Find where the given text appears and provide that cell's center as (x, y) coordinate. 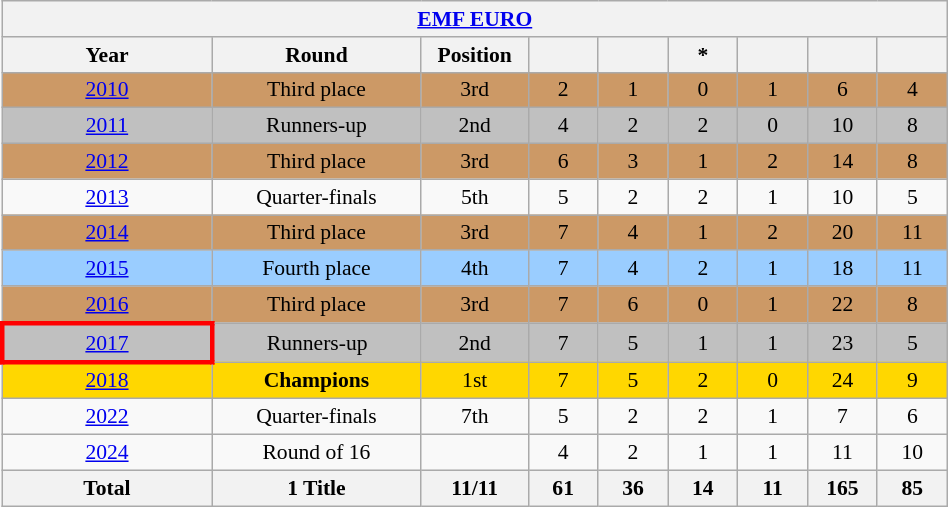
36 (633, 488)
1 Title (316, 488)
3 (633, 162)
165 (843, 488)
2015 (106, 269)
Year (106, 55)
23 (843, 342)
20 (843, 233)
EMF EURO (474, 19)
1st (474, 380)
18 (843, 269)
24 (843, 380)
2011 (106, 126)
Total (106, 488)
* (703, 55)
2016 (106, 304)
2012 (106, 162)
2013 (106, 197)
Round (316, 55)
Champions (316, 380)
Fourth place (316, 269)
2014 (106, 233)
7th (474, 417)
2018 (106, 380)
22 (843, 304)
4th (474, 269)
2010 (106, 90)
9 (912, 380)
85 (912, 488)
2022 (106, 417)
Round of 16 (316, 453)
Position (474, 55)
5th (474, 197)
2024 (106, 453)
11/11 (474, 488)
2017 (106, 342)
61 (563, 488)
